Identify which cell holds the provided text, then report its (x, y) central coordinate. 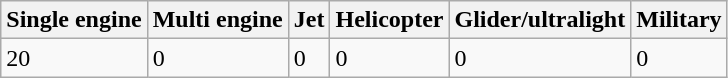
20 (74, 58)
Multi engine (218, 20)
Single engine (74, 20)
Jet (309, 20)
Helicopter (390, 20)
Glider/ultralight (540, 20)
Military (679, 20)
